Return the (X, Y) coordinate for the center point of the cell that contains the specified text.  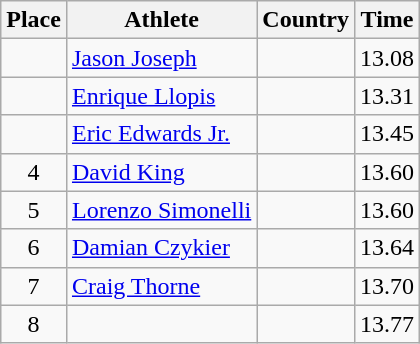
13.08 (388, 58)
Place (34, 20)
Lorenzo Simonelli (161, 210)
5 (34, 210)
Athlete (161, 20)
Eric Edwards Jr. (161, 134)
13.70 (388, 286)
Jason Joseph (161, 58)
Enrique Llopis (161, 96)
Damian Czykier (161, 248)
Time (388, 20)
13.45 (388, 134)
Country (306, 20)
13.31 (388, 96)
8 (34, 324)
6 (34, 248)
13.77 (388, 324)
Craig Thorne (161, 286)
4 (34, 172)
7 (34, 286)
David King (161, 172)
13.64 (388, 248)
